Output the [X, Y] coordinate of the center of the cell containing the given text.  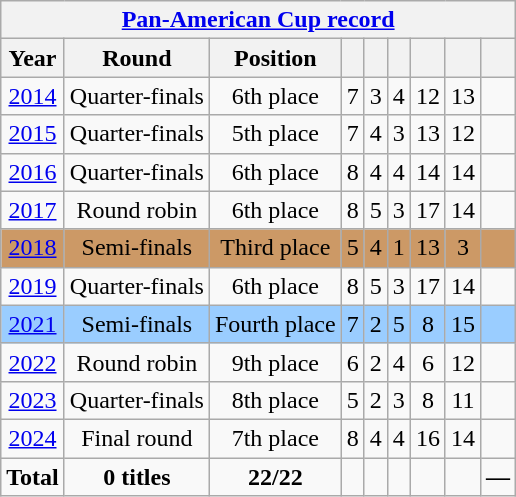
Third place [275, 248]
2014 [33, 96]
5th place [275, 134]
15 [462, 324]
2015 [33, 134]
7th place [275, 438]
Position [275, 58]
2022 [33, 362]
2019 [33, 286]
22/22 [275, 477]
Round [136, 58]
2023 [33, 400]
Total [33, 477]
8th place [275, 400]
— [498, 477]
2024 [33, 438]
2018 [33, 248]
Final round [136, 438]
1 [398, 248]
9th place [275, 362]
2017 [33, 210]
Year [33, 58]
11 [462, 400]
Fourth place [275, 324]
2021 [33, 324]
0 titles [136, 477]
Pan-American Cup record [258, 20]
2016 [33, 172]
16 [428, 438]
